Output the (X, Y) coordinate of the center of the cell containing the given text.  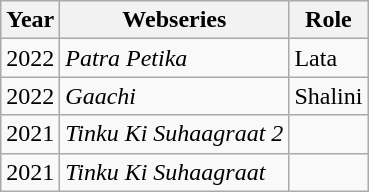
Role (328, 20)
Webseries (174, 20)
Lata (328, 58)
Tinku Ki Suhaagraat 2 (174, 134)
Year (30, 20)
Tinku Ki Suhaagraat (174, 172)
Shalini (328, 96)
Gaachi (174, 96)
Patra Petika (174, 58)
